From the cell containing the given text, extract its center point as [x, y] coordinate. 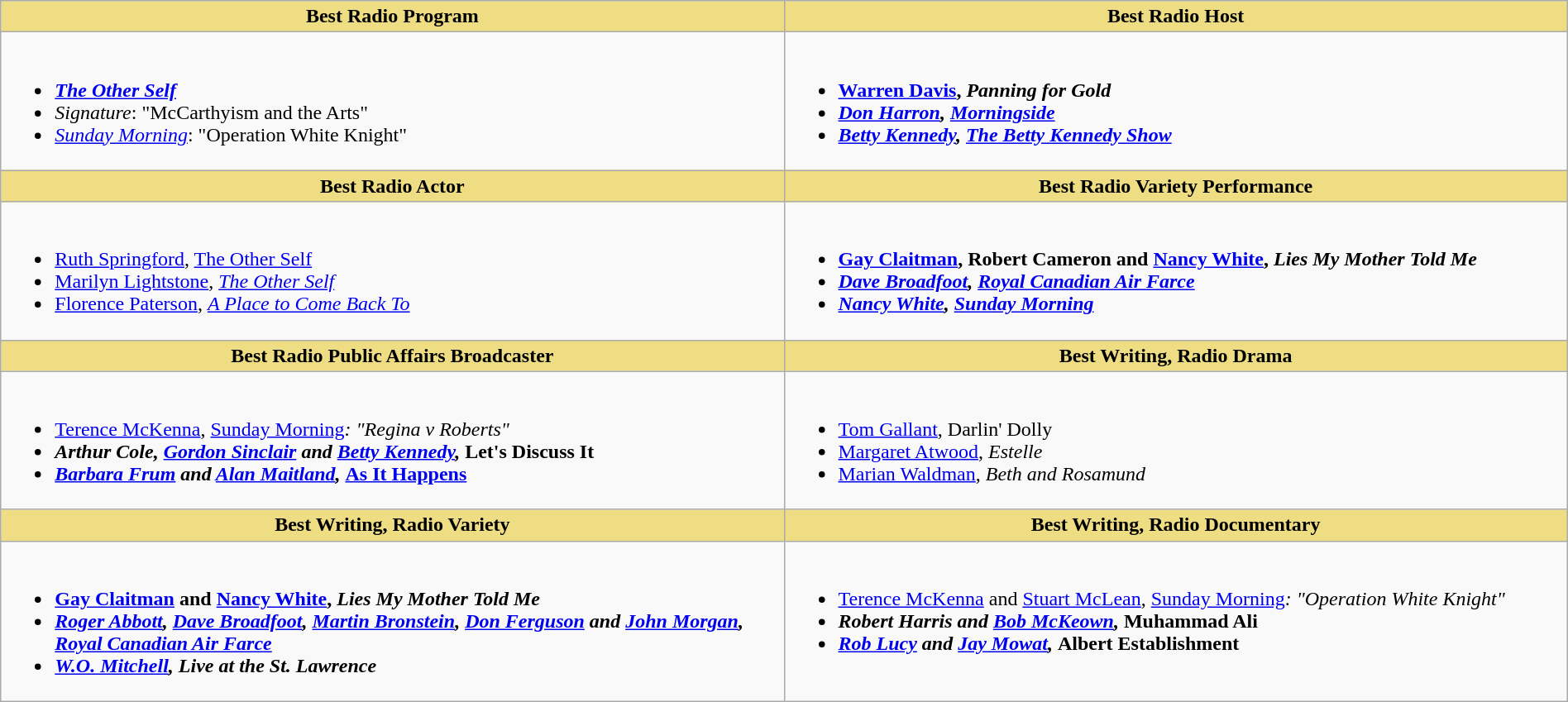
Best Writing, Radio Drama [1176, 356]
Best Radio Host [1176, 17]
Best Writing, Radio Documentary [1176, 525]
Tom Gallant, Darlin' DollyMargaret Atwood, EstelleMarian Waldman, Beth and Rosamund [1176, 440]
Best Writing, Radio Variety [392, 525]
Best Radio Program [392, 17]
Ruth Springford, The Other SelfMarilyn Lightstone, The Other SelfFlorence Paterson, A Place to Come Back To [392, 271]
Best Radio Public Affairs Broadcaster [392, 356]
Warren Davis, Panning for GoldDon Harron, MorningsideBetty Kennedy, The Betty Kennedy Show [1176, 101]
The Other SelfSignature: "McCarthyism and the Arts"Sunday Morning: "Operation White Knight" [392, 101]
Best Radio Variety Performance [1176, 186]
Gay Claitman, Robert Cameron and Nancy White, Lies My Mother Told MeDave Broadfoot, Royal Canadian Air FarceNancy White, Sunday Morning [1176, 271]
Best Radio Actor [392, 186]
